For the text-containing cell, return its midpoint in (x, y) coordinate format. 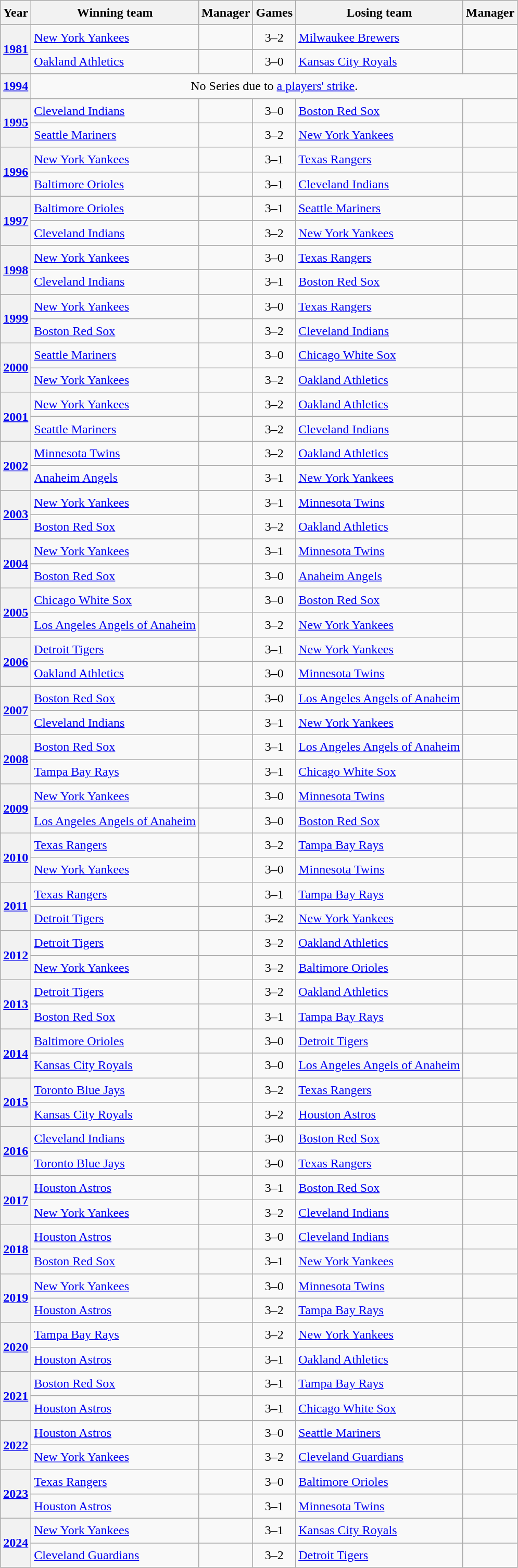
2015 (16, 1102)
2003 (16, 515)
2011 (16, 906)
2022 (16, 1445)
2004 (16, 563)
Year (16, 12)
2021 (16, 1396)
2008 (16, 760)
2006 (16, 661)
2009 (16, 808)
2020 (16, 1347)
1996 (16, 172)
Milwaukee Brewers (380, 37)
1999 (16, 319)
2001 (16, 417)
2019 (16, 1298)
2012 (16, 955)
Winning team (115, 12)
1997 (16, 221)
2000 (16, 368)
No Series due to a players' strike. (274, 86)
1995 (16, 123)
2005 (16, 612)
2024 (16, 1543)
2018 (16, 1249)
2014 (16, 1053)
1994 (16, 86)
Losing team (380, 12)
2010 (16, 857)
2002 (16, 466)
1981 (16, 49)
2007 (16, 710)
2023 (16, 1494)
2013 (16, 1004)
2017 (16, 1200)
2016 (16, 1151)
Games (274, 12)
1998 (16, 269)
